Detect which cell encompasses the target text, then output its (X, Y) center coordinate. 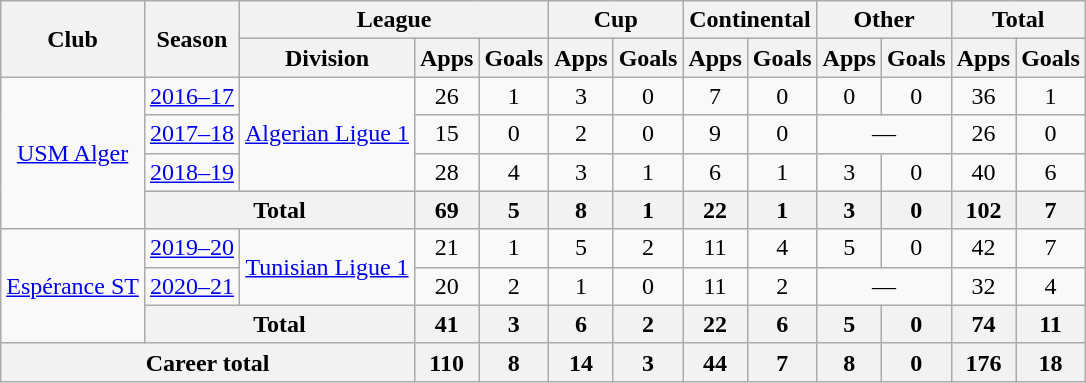
41 (446, 324)
Continental (750, 20)
Other (884, 20)
Season (192, 39)
74 (983, 324)
Career total (208, 362)
Cup (616, 20)
League (394, 20)
14 (581, 362)
Division (326, 58)
32 (983, 286)
2019–20 (192, 248)
2018–19 (192, 172)
42 (983, 248)
36 (983, 96)
Tunisian Ligue 1 (326, 267)
Espérance ST (73, 286)
9 (715, 134)
102 (983, 210)
2017–18 (192, 134)
44 (715, 362)
2020–21 (192, 286)
40 (983, 172)
USM Alger (73, 153)
Algerian Ligue 1 (326, 134)
110 (446, 362)
Club (73, 39)
18 (1051, 362)
15 (446, 134)
28 (446, 172)
176 (983, 362)
69 (446, 210)
2016–17 (192, 96)
21 (446, 248)
20 (446, 286)
